Provide the (x, y) coordinate of the cell's center where the given text is located.  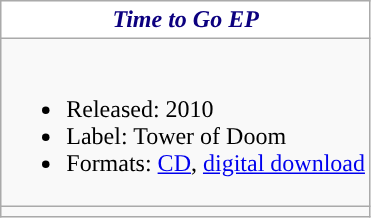
Time to Go EP (186, 20)
Released: 2010Label: Tower of DoomFormats: CD, digital download (186, 122)
